Determine the (X, Y) coordinate at the center of the cell enclosing the given text.  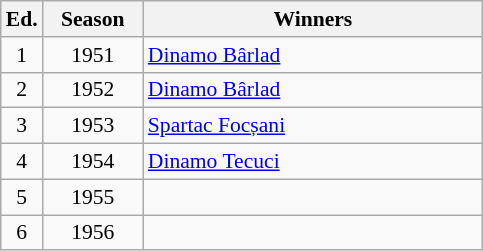
3 (22, 126)
6 (22, 233)
4 (22, 162)
1955 (93, 197)
Season (93, 19)
Dinamo Tecuci (313, 162)
1954 (93, 162)
1951 (93, 55)
Winners (313, 19)
5 (22, 197)
1952 (93, 90)
1 (22, 55)
2 (22, 90)
1953 (93, 126)
Ed. (22, 19)
1956 (93, 233)
Spartac Focșani (313, 126)
